Scan for the cell matching the given text and deliver its (x, y) coordinate at center. 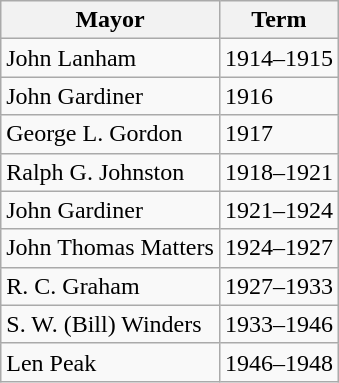
1914–1915 (278, 58)
John Lanham (110, 58)
1924–1927 (278, 248)
1916 (278, 96)
R. C. Graham (110, 286)
1946–1948 (278, 362)
1918–1921 (278, 172)
1927–1933 (278, 286)
S. W. (Bill) Winders (110, 324)
Mayor (110, 20)
Len Peak (110, 362)
1933–1946 (278, 324)
Term (278, 20)
1917 (278, 134)
George L. Gordon (110, 134)
Ralph G. Johnston (110, 172)
1921–1924 (278, 210)
John Thomas Matters (110, 248)
